Determine the [X, Y] coordinate at the center of the cell enclosing the given text.  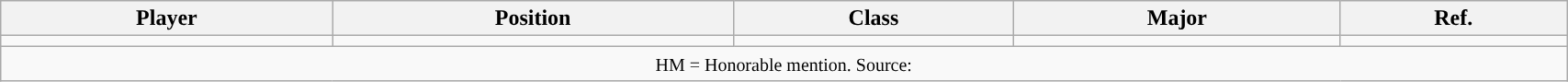
Class [874, 18]
Major [1178, 18]
Player [167, 18]
Ref. [1453, 18]
HM = Honorable mention. Source: [784, 64]
Position [533, 18]
